Detect which cell encompasses the target text, then output its (x, y) center coordinate. 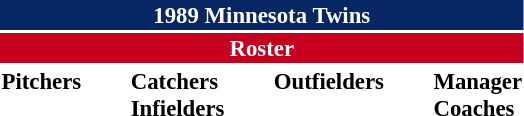
1989 Minnesota Twins (262, 15)
Roster (262, 48)
